Identify which cell holds the provided text, then report its [x, y] central coordinate. 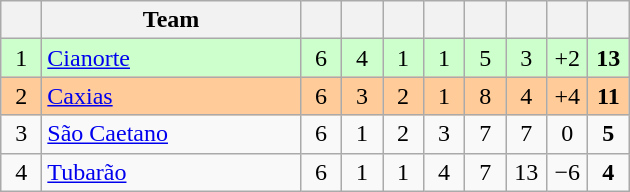
+4 [568, 96]
Tubarão [172, 172]
Caxias [172, 96]
Cianorte [172, 58]
Team [172, 20]
+2 [568, 58]
São Caetano [172, 134]
8 [486, 96]
0 [568, 134]
−6 [568, 172]
11 [608, 96]
